Detect which cell encompasses the target text, then output its (x, y) center coordinate. 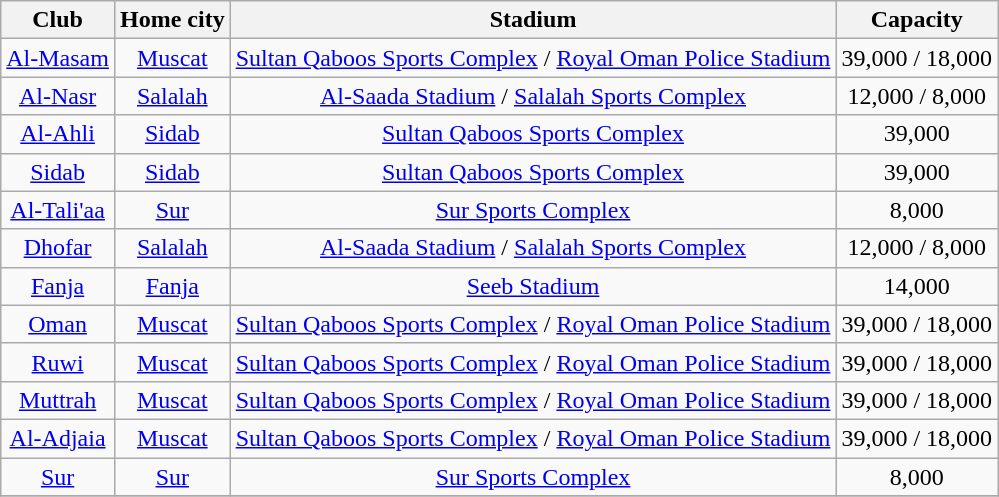
Club (58, 20)
Seeb Stadium (533, 286)
Al-Ahli (58, 134)
Capacity (917, 20)
14,000 (917, 286)
Dhofar (58, 248)
Al-Adjaia (58, 438)
Oman (58, 324)
Home city (172, 20)
Ruwi (58, 362)
Stadium (533, 20)
Muttrah (58, 400)
Al-Tali'aa (58, 210)
Al-Nasr (58, 96)
Al-Masam (58, 58)
